Locate the cell with the specified text and output its (X, Y) center coordinate. 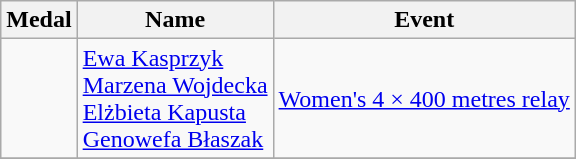
Event (424, 20)
Medal (39, 20)
Ewa KasprzykMarzena WojdeckaElżbieta KapustaGenowefa Błaszak (175, 98)
Name (175, 20)
Women's 4 × 400 metres relay (424, 98)
